Return [x, y] of the center of cell containing provided text 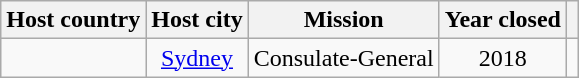
Host city [197, 20]
Year closed [502, 20]
Mission [344, 20]
Sydney [197, 58]
Consulate-General [344, 58]
Host country [74, 20]
2018 [502, 58]
